Scan for the cell matching the given text and deliver its [x, y] coordinate at center. 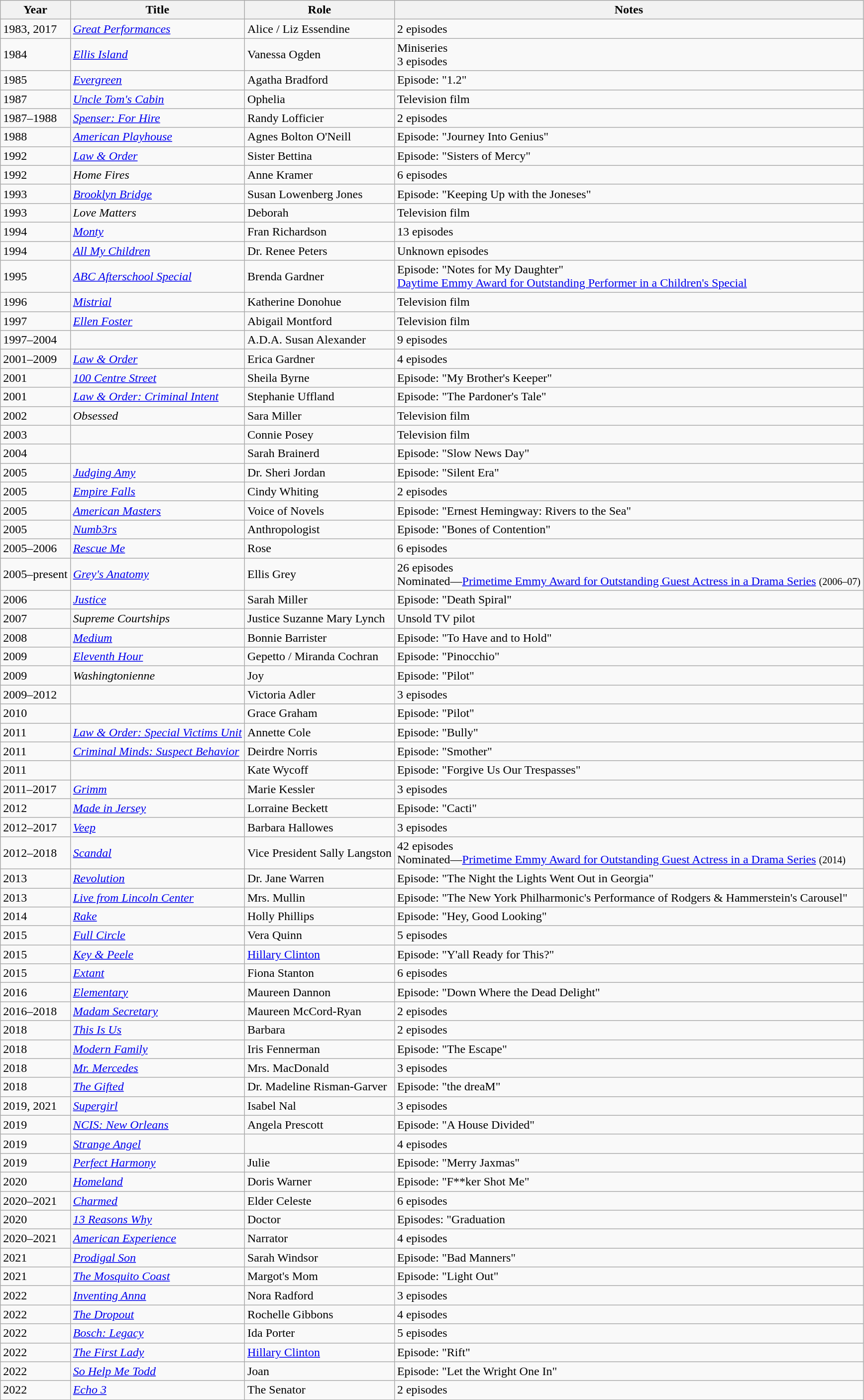
Episode: "Hey, Good Looking" [629, 917]
Episode: "Slow News Day" [629, 454]
2003 [35, 435]
Numb3rs [157, 529]
Dr. Renee Peters [320, 250]
Sarah Brainerd [320, 454]
2012 [35, 808]
Criminal Minds: Suspect Behavior [157, 751]
Joan [320, 1371]
Cindy Whiting [320, 491]
Stephanie Uffland [320, 397]
2007 [35, 619]
Deborah [320, 213]
Eleventh Hour [157, 657]
American Masters [157, 510]
Home Fires [157, 175]
Rochelle Gibbons [320, 1314]
Annette Cole [320, 732]
Ophelia [320, 99]
Rescue Me [157, 548]
Holly Phillips [320, 917]
Episodes: "Graduation [629, 1220]
The First Lady [157, 1352]
Madam Secretary [157, 1011]
Fiona Stanton [320, 973]
Gepetto / Miranda Cochran [320, 657]
Margot's Mom [320, 1277]
Susan Lowenberg Jones [320, 194]
Isabel Nal [320, 1106]
Sarah Windsor [320, 1258]
13 Reasons Why [157, 1220]
Julie [320, 1163]
Love Matters [157, 213]
Justice [157, 600]
Connie Posey [320, 435]
1983, 2017 [35, 29]
NCIS: New Orleans [157, 1125]
Episode: "Bully" [629, 732]
1996 [35, 302]
Doctor [320, 1220]
Role [320, 10]
2002 [35, 416]
2001–2009 [35, 359]
Washingtonienne [157, 676]
Episode: "The Night the Lights Went Out in Georgia" [629, 878]
Great Performances [157, 29]
Joy [320, 676]
The Dropout [157, 1314]
Judging Amy [157, 472]
2005–2006 [35, 548]
Anthropologist [320, 529]
Echo 3 [157, 1390]
Grey's Anatomy [157, 574]
9 episodes [629, 340]
Veep [157, 827]
100 Centre Street [157, 378]
2014 [35, 917]
2012–2017 [35, 827]
Charmed [157, 1200]
Anne Kramer [320, 175]
The Gifted [157, 1087]
A.D.A. Susan Alexander [320, 340]
ABC Afterschool Special [157, 277]
Medium [157, 638]
The Mosquito Coast [157, 1277]
2005–present [35, 574]
Deirdre Norris [320, 751]
2010 [35, 713]
Modern Family [157, 1049]
Prodigal Son [157, 1258]
Ellis Island [157, 55]
Sister Bettina [320, 156]
Law & Order: Special Victims Unit [157, 732]
Live from Lincoln Center [157, 898]
1997 [35, 321]
Episode: "1.2" [629, 80]
Narrator [320, 1239]
Episode: "Silent Era" [629, 472]
Episode: "To Have and to Hold" [629, 638]
2019, 2021 [35, 1106]
Episode: "Sisters of Mercy" [629, 156]
Full Circle [157, 935]
Episode: "Keeping Up with the Joneses" [629, 194]
Episode: "The New York Philharmonic's Performance of Rodgers & Hammerstein's Carousel" [629, 898]
Episode: "Forgive Us Our Trespasses" [629, 770]
2006 [35, 600]
Grimm [157, 789]
Episode: "Light Out" [629, 1277]
Monty [157, 232]
Inventing Anna [157, 1295]
Kate Wycoff [320, 770]
Ida Porter [320, 1333]
Strange Angel [157, 1144]
Angela Prescott [320, 1125]
Obsessed [157, 416]
Marie Kessler [320, 789]
Law & Order: Criminal Intent [157, 397]
Year [35, 10]
Maureen Dannon [320, 992]
Revolution [157, 878]
Episode: "Smother" [629, 751]
1984 [35, 55]
Brooklyn Bridge [157, 194]
Perfect Harmony [157, 1163]
Supergirl [157, 1106]
Scandal [157, 852]
Lorraine Beckett [320, 808]
Rose [320, 548]
Dr. Madeline Risman-Garver [320, 1087]
Spenser: For Hire [157, 118]
Voice of Novels [320, 510]
Bosch: Legacy [157, 1333]
13 episodes [629, 232]
2011–2017 [35, 789]
Episode: "My Brother's Keeper" [629, 378]
Vera Quinn [320, 935]
Episode: "The Pardoner's Tale" [629, 397]
Empire Falls [157, 491]
Key & Peele [157, 954]
Bonnie Barrister [320, 638]
Unsold TV pilot [629, 619]
Homeland [157, 1181]
Episode: "Down Where the Dead Delight" [629, 992]
Barbara [320, 1030]
Randy Lofficier [320, 118]
Agnes Bolton O'Neill [320, 137]
Katherine Donohue [320, 302]
So Help Me Todd [157, 1371]
This Is Us [157, 1030]
Unknown episodes [629, 250]
American Playhouse [157, 137]
Made in Jersey [157, 808]
Vanessa Ogden [320, 55]
Doris Warner [320, 1181]
Fran Richardson [320, 232]
Agatha Bradford [320, 80]
Episode: "Bad Manners" [629, 1258]
Iris Fennerman [320, 1049]
All My Children [157, 250]
1997–2004 [35, 340]
2012–2018 [35, 852]
Vice President Sally Langston [320, 852]
Episode: "A House Divided" [629, 1125]
Episode: "F**ker Shot Me" [629, 1181]
2004 [35, 454]
Elder Celeste [320, 1200]
Ellis Grey [320, 574]
42 episodesNominated—Primetime Emmy Award for Outstanding Guest Actress in a Drama Series (2014) [629, 852]
Episode: "Y'all Ready for This?" [629, 954]
Episode: "the dreaM" [629, 1087]
Mr. Mercedes [157, 1068]
Dr. Jane Warren [320, 878]
Mrs. Mullin [320, 898]
Episode: "Notes for My Daughter"Daytime Emmy Award for Outstanding Performer in a Children's Special [629, 277]
Erica Gardner [320, 359]
26 episodesNominated—Primetime Emmy Award for Outstanding Guest Actress in a Drama Series (2006–07) [629, 574]
American Experience [157, 1239]
Sara Miller [320, 416]
Victoria Adler [320, 695]
Episode: "Rift" [629, 1352]
Extant [157, 973]
Ellen Foster [157, 321]
Title [157, 10]
Justice Suzanne Mary Lynch [320, 619]
Brenda Gardner [320, 277]
Episode: "Pinocchio" [629, 657]
Episode: "Cacti" [629, 808]
Episode: "Bones of Contention" [629, 529]
Episode: "Journey Into Genius" [629, 137]
Mrs. MacDonald [320, 1068]
Barbara Hallowes [320, 827]
Grace Graham [320, 713]
Elementary [157, 992]
Miniseries3 episodes [629, 55]
1987–1988 [35, 118]
Uncle Tom's Cabin [157, 99]
1995 [35, 277]
2016 [35, 992]
Mistrial [157, 302]
2009–2012 [35, 695]
Episode: "Merry Jaxmas" [629, 1163]
The Senator [320, 1390]
Episode: "Death Spiral" [629, 600]
Nora Radford [320, 1295]
2016–2018 [35, 1011]
Dr. Sheri Jordan [320, 472]
Evergreen [157, 80]
1985 [35, 80]
Alice / Liz Essendine [320, 29]
Sheila Byrne [320, 378]
Episode: "The Escape" [629, 1049]
Episode: "Let the Wright One In" [629, 1371]
1988 [35, 137]
Abigail Montford [320, 321]
Maureen McCord-Ryan [320, 1011]
Episode: "Ernest Hemingway: Rivers to the Sea" [629, 510]
1987 [35, 99]
Rake [157, 917]
Sarah Miller [320, 600]
2008 [35, 638]
Supreme Courtships [157, 619]
Notes [629, 10]
